Capture the cell that displays the provided text and extract its [x, y] central coordinate. 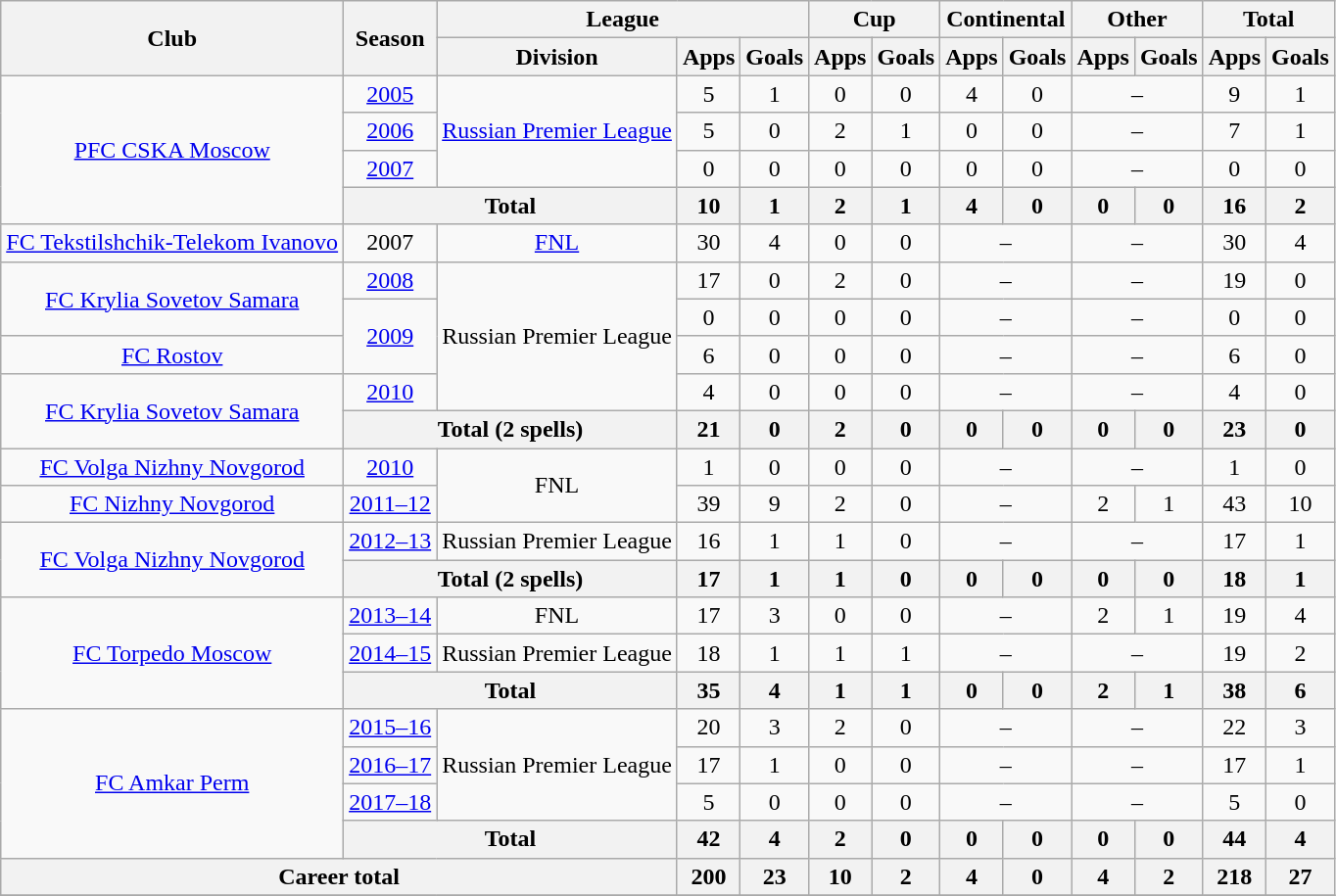
2015–16 [390, 728]
200 [708, 876]
2011–12 [390, 504]
2017–18 [390, 802]
Other [1137, 20]
Division [557, 57]
42 [708, 839]
2012–13 [390, 542]
FC Nizhny Novgorod [172, 504]
Continental [1006, 20]
7 [1234, 131]
2005 [390, 94]
Club [172, 38]
44 [1234, 839]
21 [708, 429]
2006 [390, 131]
39 [708, 504]
2013–14 [390, 616]
35 [708, 690]
FC Tekstilshchik-Telekom Ivanovo [172, 243]
218 [1234, 876]
FC Rostov [172, 354]
43 [1234, 504]
2014–15 [390, 653]
PFC CSKA Moscow [172, 150]
Cup [875, 20]
22 [1234, 728]
Career total [339, 876]
20 [708, 728]
2008 [390, 280]
2016–17 [390, 765]
Season [390, 38]
2009 [390, 336]
League [623, 20]
38 [1234, 690]
FC Amkar Perm [172, 783]
27 [1301, 876]
FC Torpedo Moscow [172, 653]
